Output the (x, y) coordinate of the center of the cell containing the given text.  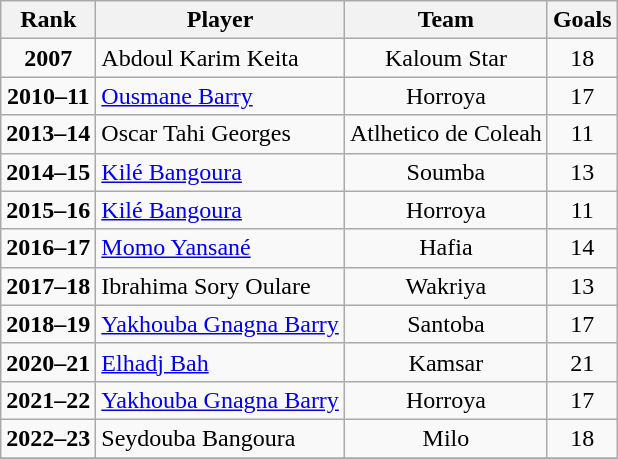
Wakriya (446, 286)
2021–22 (48, 400)
Ibrahima Sory Oulare (220, 286)
Rank (48, 20)
Abdoul Karim Keita (220, 58)
Team (446, 20)
Milo (446, 438)
2022–23 (48, 438)
2018–19 (48, 324)
Goals (582, 20)
2007 (48, 58)
2010–11 (48, 96)
Kamsar (446, 362)
Atlhetico de Coleah (446, 134)
Ousmane Barry (220, 96)
21 (582, 362)
Kaloum Star (446, 58)
2013–14 (48, 134)
Hafia (446, 248)
2014–15 (48, 172)
Player (220, 20)
Elhadj Bah (220, 362)
Momo Yansané (220, 248)
Santoba (446, 324)
2016–17 (48, 248)
2017–18 (48, 286)
Oscar Tahi Georges (220, 134)
14 (582, 248)
2015–16 (48, 210)
2020–21 (48, 362)
Soumba (446, 172)
Seydouba Bangoura (220, 438)
